Return the [x, y] coordinate for the center point of the cell that contains the specified text.  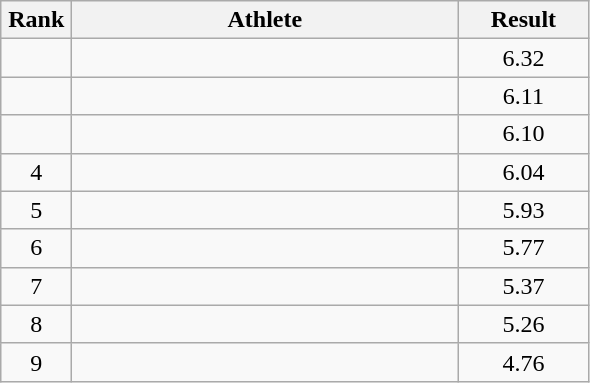
6.32 [524, 58]
7 [36, 286]
5.37 [524, 286]
4.76 [524, 362]
6.11 [524, 96]
8 [36, 324]
5.93 [524, 210]
4 [36, 172]
Athlete [265, 20]
6.10 [524, 134]
6.04 [524, 172]
5 [36, 210]
Result [524, 20]
9 [36, 362]
Rank [36, 20]
5.77 [524, 248]
6 [36, 248]
5.26 [524, 324]
